Determine the (X, Y) coordinate at the center of the cell enclosing the given text.  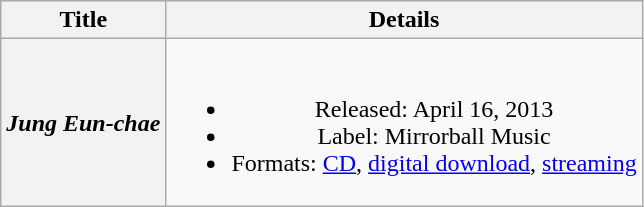
Details (404, 20)
Jung Eun-chae (84, 122)
Released: April 16, 2013Label: Mirrorball MusicFormats: CD, digital download, streaming (404, 122)
Title (84, 20)
